Pinpoint the cell where the given text exists, returning its [x, y] midpoint coordinate. 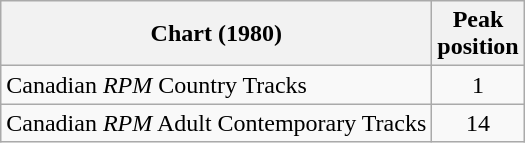
Peakposition [478, 34]
Chart (1980) [216, 34]
14 [478, 123]
Canadian RPM Country Tracks [216, 85]
1 [478, 85]
Canadian RPM Adult Contemporary Tracks [216, 123]
